Detect which cell encompasses the target text, then output its (X, Y) center coordinate. 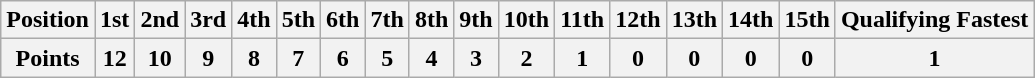
5 (387, 58)
10th (526, 20)
2nd (160, 20)
Position (48, 20)
8 (254, 58)
6th (343, 20)
13th (694, 20)
2 (526, 58)
8th (431, 20)
5th (298, 20)
Qualifying Fastest (934, 20)
9 (208, 58)
9th (476, 20)
4th (254, 20)
10 (160, 58)
7th (387, 20)
3rd (208, 20)
12th (638, 20)
11th (582, 20)
1st (114, 20)
6 (343, 58)
15th (807, 20)
4 (431, 58)
12 (114, 58)
Points (48, 58)
3 (476, 58)
7 (298, 58)
14th (751, 20)
